Return (X, Y) of the center of cell containing provided text 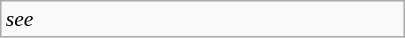
see (203, 19)
